Identify which cell holds the provided text, then report its (X, Y) central coordinate. 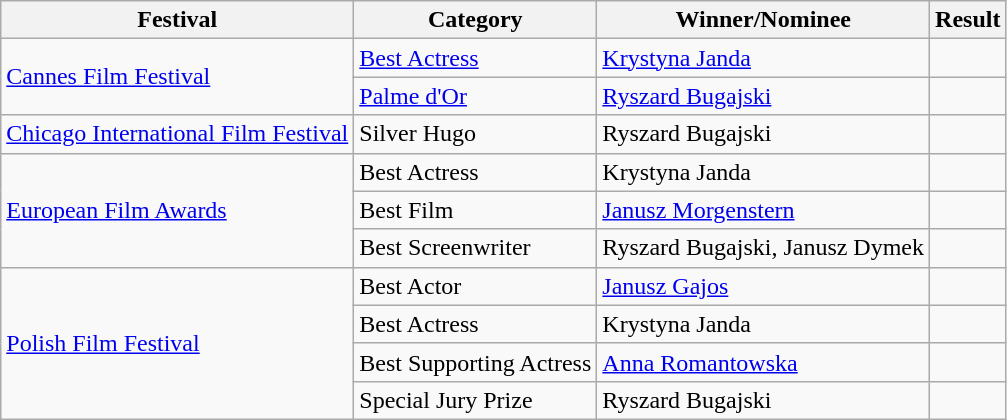
European Film Awards (178, 210)
Winner/Nominee (764, 20)
Polish Film Festival (178, 343)
Best Supporting Actress (476, 362)
Silver Hugo (476, 134)
Festival (178, 20)
Category (476, 20)
Best Screenwriter (476, 248)
Chicago International Film Festival (178, 134)
Best Film (476, 210)
Best Actor (476, 286)
Ryszard Bugajski, Janusz Dymek (764, 248)
Special Jury Prize (476, 400)
Janusz Gajos (764, 286)
Janusz Morgenstern (764, 210)
Palme d'Or (476, 96)
Result (968, 20)
Cannes Film Festival (178, 77)
Anna Romantowska (764, 362)
